Return [x, y] of the center of cell containing provided text 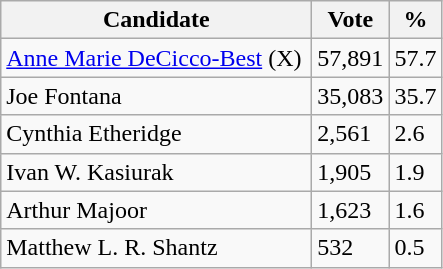
Vote [350, 20]
Anne Marie DeCicco-Best (X) [156, 58]
1,905 [350, 172]
0.5 [416, 248]
Matthew L. R. Shantz [156, 248]
2,561 [350, 134]
57,891 [350, 58]
Arthur Majoor [156, 210]
35,083 [350, 96]
35.7 [416, 96]
2.6 [416, 134]
532 [350, 248]
Joe Fontana [156, 96]
Cynthia Etheridge [156, 134]
57.7 [416, 58]
Ivan W. Kasiurak [156, 172]
1,623 [350, 210]
Candidate [156, 20]
1.6 [416, 210]
1.9 [416, 172]
% [416, 20]
